Return (x, y) of the center of cell containing provided text 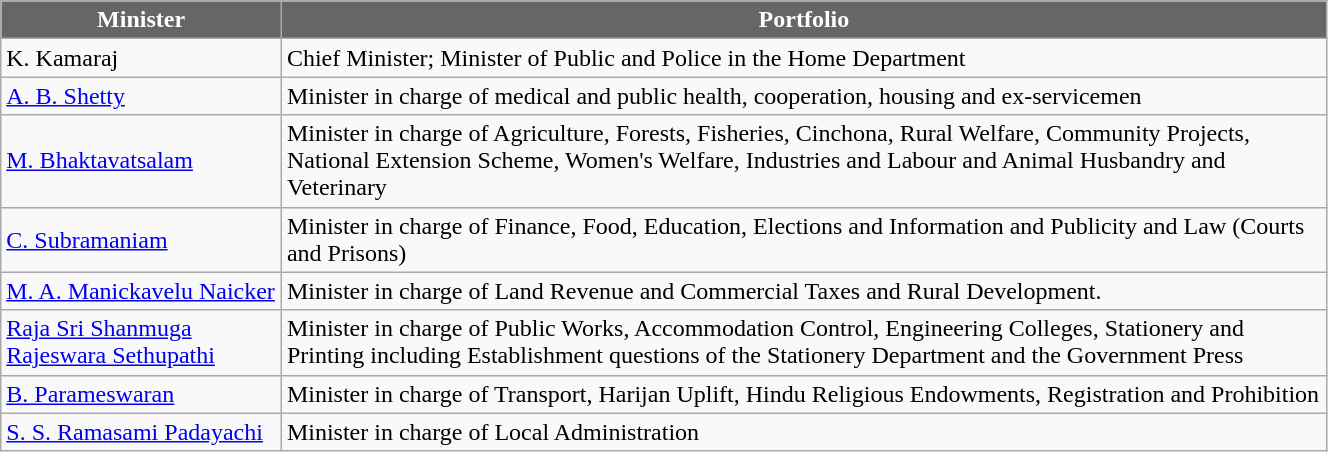
M. A. Manickavelu Naicker (142, 291)
Minister in charge of Finance, Food, Education, Elections and Information and Publicity and Law (Courts and Prisons) (804, 240)
Minister in charge of Land Revenue and Commercial Taxes and Rural Development. (804, 291)
A. B. Shetty (142, 96)
S. S. Ramasami Padayachi (142, 432)
Minister in charge of Local Administration (804, 432)
K. Kamaraj (142, 58)
B. Parameswaran (142, 394)
Minister in charge of medical and public health, cooperation, housing and ex-servicemen (804, 96)
C. Subramaniam (142, 240)
Minister (142, 20)
Raja Sri Shanmuga Rajeswara Sethupathi (142, 342)
Minister in charge of Transport, Harijan Uplift, Hindu Religious Endowments, Registration and Prohibition (804, 394)
M. Bhaktavatsalam (142, 161)
Portfolio (804, 20)
Chief Minister; Minister of Public and Police in the Home Department (804, 58)
